Pinpoint the cell where the given text exists, returning its [X, Y] midpoint coordinate. 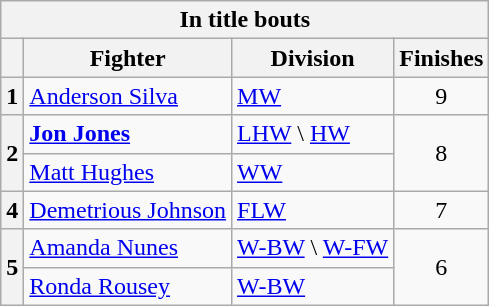
2 [12, 153]
Matt Hughes [128, 172]
MW [313, 96]
LHW \ HW [313, 134]
Finishes [442, 58]
Demetrious Johnson [128, 210]
Fighter [128, 58]
5 [12, 267]
WW [313, 172]
FLW [313, 210]
1 [12, 96]
9 [442, 96]
Division [313, 58]
W-BW \ W-FW [313, 248]
7 [442, 210]
Jon Jones [128, 134]
In title bouts [245, 20]
Ronda Rousey [128, 286]
4 [12, 210]
Amanda Nunes [128, 248]
8 [442, 153]
Anderson Silva [128, 96]
6 [442, 267]
W-BW [313, 286]
